Search for the cell housing the specified text and yield its (X, Y) center coordinate. 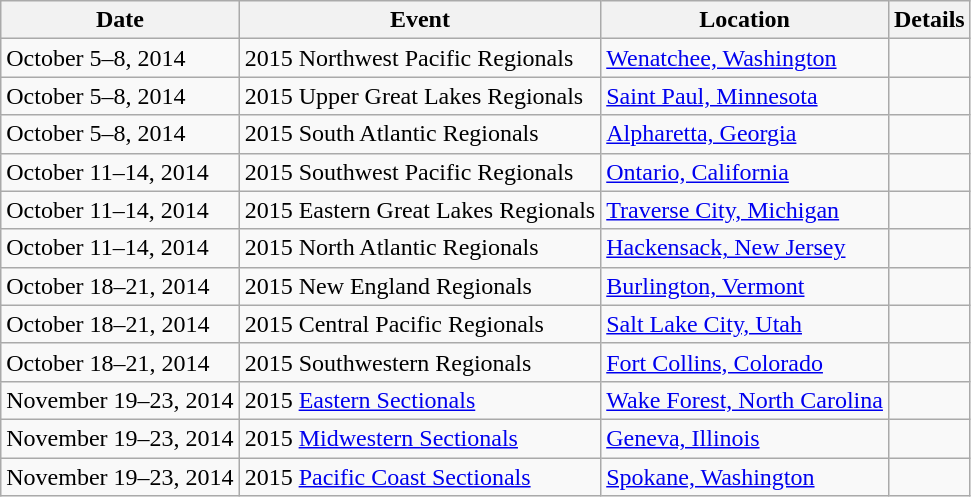
2015 Central Pacific Regionals (420, 324)
Date (120, 20)
2015 Eastern Sectionals (420, 400)
Details (929, 20)
2015 South Atlantic Regionals (420, 134)
Traverse City, Michigan (745, 210)
Burlington, Vermont (745, 286)
Ontario, California (745, 172)
2015 Midwestern Sectionals (420, 438)
Saint Paul, Minnesota (745, 96)
Wenatchee, Washington (745, 58)
Alpharetta, Georgia (745, 134)
2015 Upper Great Lakes Regionals (420, 96)
Hackensack, New Jersey (745, 248)
Salt Lake City, Utah (745, 324)
Geneva, Illinois (745, 438)
Event (420, 20)
Fort Collins, Colorado (745, 362)
Location (745, 20)
2015 New England Regionals (420, 286)
2015 Southwest Pacific Regionals (420, 172)
Wake Forest, North Carolina (745, 400)
2015 Southwestern Regionals (420, 362)
2015 Northwest Pacific Regionals (420, 58)
Spokane, Washington (745, 477)
2015 North Atlantic Regionals (420, 248)
2015 Eastern Great Lakes Regionals (420, 210)
2015 Pacific Coast Sectionals (420, 477)
